Capture the cell that displays the provided text and extract its [x, y] central coordinate. 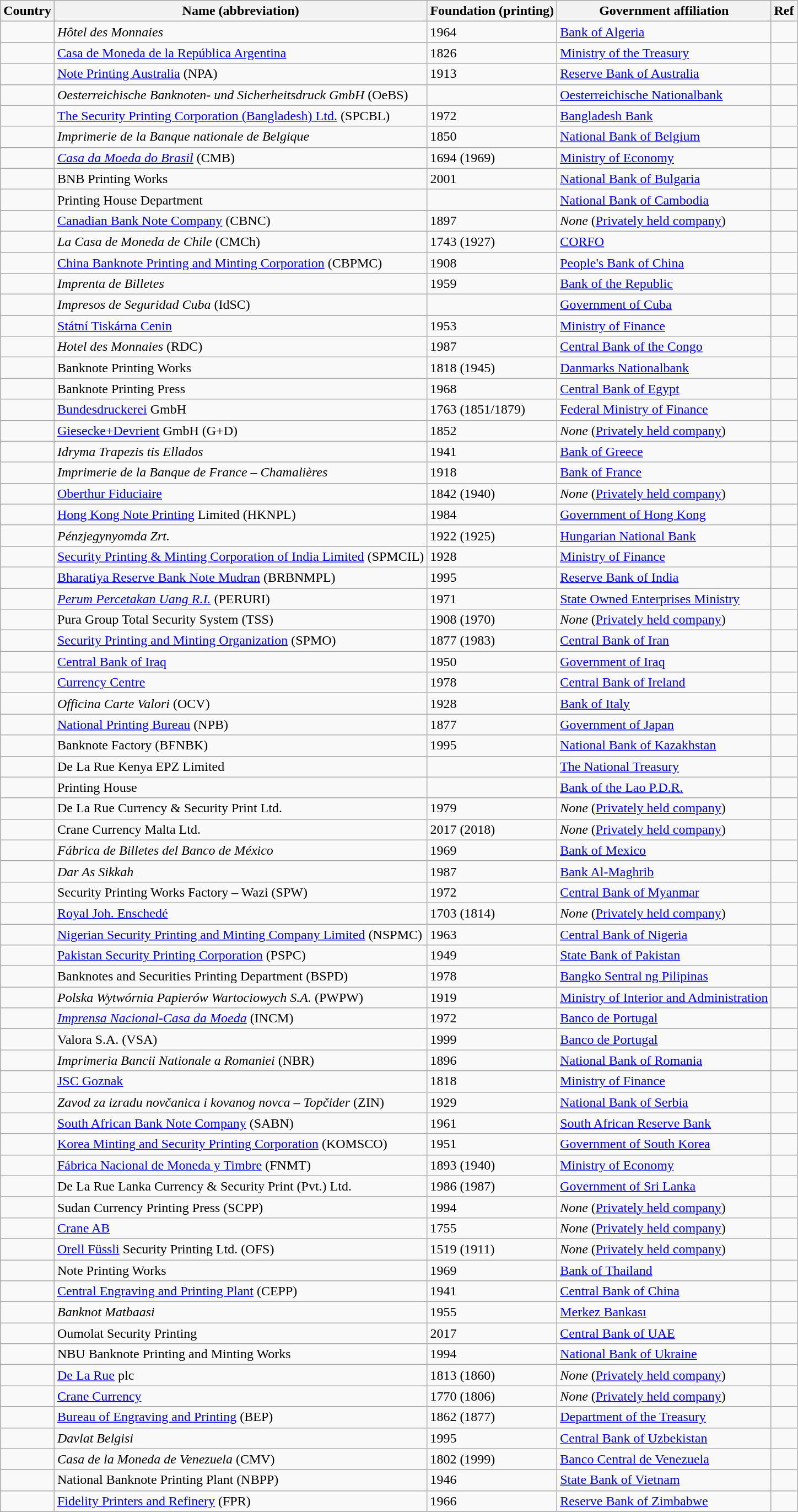
Central Bank of Nigeria [664, 935]
Bundesdruckerei GmbH [240, 410]
Crane Currency Malta Ltd. [240, 829]
Impresos de Seguridad Cuba (IdSC) [240, 305]
National Banknote Printing Plant (NBPP) [240, 1480]
Bangladesh Bank [664, 116]
Officina Carte Valori (OCV) [240, 704]
South African Bank Note Company (SABN) [240, 1123]
Bureau of Engraving and Printing (BEP) [240, 1417]
Bharatiya Reserve Bank Note Mudran (BRBNMPL) [240, 577]
Bank of Greece [664, 452]
1908 [492, 263]
State Owned Enterprises Ministry [664, 598]
Danmarks Nationalbank [664, 368]
Bank of France [664, 473]
Banco Central de Venezuela [664, 1459]
De La Rue plc [240, 1375]
Hong Kong Note Printing Limited (HKNPL) [240, 514]
1913 [492, 74]
1951 [492, 1144]
1813 (1860) [492, 1375]
Central Bank of Uzbekistan [664, 1438]
1999 [492, 1039]
Imprimerie de la Banque de France – Chamalières [240, 473]
National Bank of Kazakhstan [664, 746]
1852 [492, 431]
Government of Japan [664, 725]
Casa da Moeda do Brasil (CMB) [240, 158]
Banknotes and Securities Printing Department (BSPD) [240, 977]
Bank of the Republic [664, 284]
Bangko Sentral ng Pilipinas [664, 977]
Fábrica Nacional de Moneda y Timbre (FNMT) [240, 1165]
1842 (1940) [492, 494]
1763 (1851/1879) [492, 410]
Banknote Printing Press [240, 389]
De La Rue Currency & Security Print Ltd. [240, 808]
Bank of Thailand [664, 1270]
Perum Percetakan Uang R.I. (PERURI) [240, 598]
Government of South Korea [664, 1144]
NBU Banknote Printing and Minting Works [240, 1354]
Pénzjegynyomda Zrt. [240, 535]
National Bank of Serbia [664, 1102]
1963 [492, 935]
Federal Ministry of Finance [664, 410]
1818 (1945) [492, 368]
1908 (1970) [492, 620]
1826 [492, 53]
Bank Al-Maghrib [664, 871]
2017 [492, 1333]
Nigerian Security Printing and Minting Company Limited (NSPMC) [240, 935]
Reserve Bank of Australia [664, 74]
Printing House Department [240, 200]
Foundation (printing) [492, 11]
Central Bank of UAE [664, 1333]
National Bank of Belgium [664, 137]
National Bank of Ukraine [664, 1354]
2001 [492, 179]
Government of Sri Lanka [664, 1186]
China Banknote Printing and Minting Corporation (CBPMC) [240, 263]
Banknote Factory (BFNBK) [240, 746]
1703 (1814) [492, 913]
Central Bank of Ireland [664, 683]
1971 [492, 598]
De La Rue Lanka Currency & Security Print (Pvt.) Ltd. [240, 1186]
Banknot Matbaasi [240, 1312]
De La Rue Kenya EPZ Limited [240, 766]
Bank of Algeria [664, 32]
Country [28, 11]
Reserve Bank of Zimbabwe [664, 1501]
1743 (1927) [492, 242]
Central Bank of Iran [664, 641]
1986 (1987) [492, 1186]
Imprimerie de la Banque nationale de Belgique [240, 137]
2017 (2018) [492, 829]
1877 [492, 725]
Zavod za izradu novčanica i kovanog novca – Topčider (ZIN) [240, 1102]
Reserve Bank of India [664, 577]
Imprimeria Bancii Nationale a Romaniei (NBR) [240, 1060]
Central Bank of Egypt [664, 389]
1953 [492, 326]
Státní Tiskárna Cenin [240, 326]
Pakistan Security Printing Corporation (PSPC) [240, 956]
Orell Füssli Security Printing Ltd. (OFS) [240, 1249]
Imprenta de Billetes [240, 284]
Valora S.A. (VSA) [240, 1039]
Bank of Mexico [664, 850]
1966 [492, 1501]
1755 [492, 1228]
State Bank of Pakistan [664, 956]
1979 [492, 808]
Oesterreichische Banknoten- und Sicherheitsdruck GmbH (OeBS) [240, 95]
Ministry of Interior and Administration [664, 998]
Pura Group Total Security System (TSS) [240, 620]
Government affiliation [664, 11]
1896 [492, 1060]
The Security Printing Corporation (Bangladesh) Ltd. (SPCBL) [240, 116]
1770 (1806) [492, 1396]
Korea Minting and Security Printing Corporation (KOMSCO) [240, 1144]
Printing House [240, 787]
Bank of Italy [664, 704]
1959 [492, 284]
Ref [784, 11]
Currency Centre [240, 683]
Note Printing Works [240, 1270]
Central Bank of Myanmar [664, 892]
Central Bank of Iraq [240, 662]
1922 (1925) [492, 535]
National Bank of Cambodia [664, 200]
1929 [492, 1102]
Oberthur Fiduciaire [240, 494]
Note Printing Australia (NPA) [240, 74]
Sudan Currency Printing Press (SCPP) [240, 1207]
JSC Goznak [240, 1081]
Department of the Treasury [664, 1417]
State Bank of Vietnam [664, 1480]
Royal Joh. Enschedé [240, 913]
CORFO [664, 242]
La Casa de Moneda de Chile (CMCh) [240, 242]
1918 [492, 473]
Hungarian National Bank [664, 535]
Polska Wytwórnia Papierów Wartociowych S.A. (PWPW) [240, 998]
Crane AB [240, 1228]
1897 [492, 221]
National Bank of Bulgaria [664, 179]
Government of Iraq [664, 662]
Imprensa Nacional-Casa da Moeda (INCM) [240, 1018]
1694 (1969) [492, 158]
1968 [492, 389]
Casa de la Moneda de Venezuela (CMV) [240, 1459]
1862 (1877) [492, 1417]
National Printing Bureau (NPB) [240, 725]
Central Bank of the Congo [664, 347]
Hotel des Monnaies (RDC) [240, 347]
Idryma Trapezis tis Ellados [240, 452]
1893 (1940) [492, 1165]
1964 [492, 32]
1850 [492, 137]
1877 (1983) [492, 641]
Government of Hong Kong [664, 514]
1984 [492, 514]
1955 [492, 1312]
National Bank of Romania [664, 1060]
Government of Cuba [664, 305]
1949 [492, 956]
Ministry of the Treasury [664, 53]
South African Reserve Bank [664, 1123]
Name (abbreviation) [240, 11]
1950 [492, 662]
1802 (1999) [492, 1459]
1919 [492, 998]
BNB Printing Works [240, 179]
Merkez Bankası [664, 1312]
Davlat Belgisi [240, 1438]
Fidelity Printers and Refinery (FPR) [240, 1501]
Oesterreichische Nationalbank [664, 95]
Fábrica de Billetes del Banco de México [240, 850]
Central Engraving and Printing Plant (CEPP) [240, 1291]
Dar As Sikkah [240, 871]
People's Bank of China [664, 263]
Bank of the Lao P.D.R. [664, 787]
Security Printing Works Factory – Wazi (SPW) [240, 892]
Canadian Bank Note Company (CBNC) [240, 221]
1519 (1911) [492, 1249]
1818 [492, 1081]
Casa de Moneda de la República Argentina [240, 53]
Banknote Printing Works [240, 368]
Hôtel des Monnaies [240, 32]
Security Printing and Minting Organization (SPMO) [240, 641]
Crane Currency [240, 1396]
1961 [492, 1123]
Giesecke+Devrient GmbH (G+D) [240, 431]
1946 [492, 1480]
The National Treasury [664, 766]
Oumolat Security Printing [240, 1333]
Central Bank of China [664, 1291]
Security Printing & Minting Corporation of India Limited (SPMCIL) [240, 556]
